Identify which cell holds the provided text, then report its [X, Y] central coordinate. 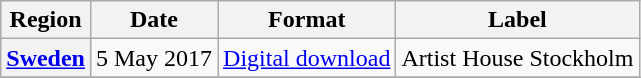
Artist House Stockholm [518, 58]
Sweden [46, 58]
Region [46, 20]
Format [307, 20]
5 May 2017 [154, 58]
Date [154, 20]
Digital download [307, 58]
Label [518, 20]
